Locate the cell with the specified text and output its [x, y] center coordinate. 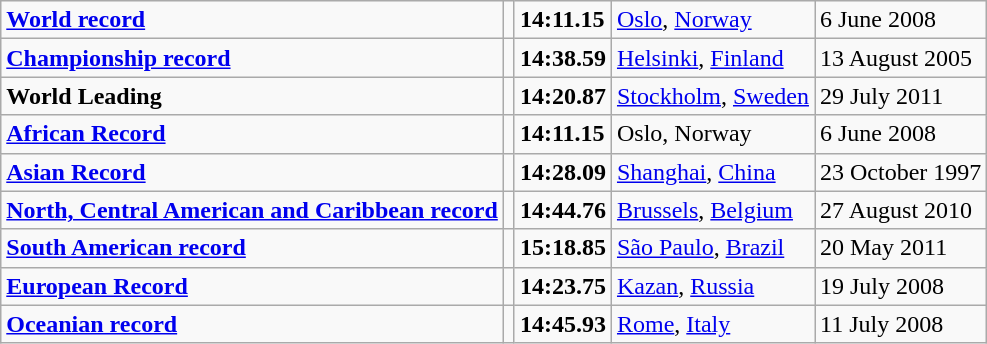
European Record [252, 286]
South American record [252, 248]
São Paulo, Brazil [712, 248]
14:38.59 [562, 58]
World Leading [252, 96]
14:45.93 [562, 324]
19 July 2008 [900, 286]
23 October 1997 [900, 172]
Kazan, Russia [712, 286]
14:23.75 [562, 286]
Rome, Italy [712, 324]
African Record [252, 134]
Helsinki, Finland [712, 58]
Championship record [252, 58]
20 May 2011 [900, 248]
Oceanian record [252, 324]
14:44.76 [562, 210]
Stockholm, Sweden [712, 96]
14:20.87 [562, 96]
29 July 2011 [900, 96]
27 August 2010 [900, 210]
15:18.85 [562, 248]
Asian Record [252, 172]
11 July 2008 [900, 324]
Shanghai, China [712, 172]
14:28.09 [562, 172]
13 August 2005 [900, 58]
Brussels, Belgium [712, 210]
North, Central American and Caribbean record [252, 210]
World record [252, 20]
